Search for the cell housing the specified text and yield its [x, y] center coordinate. 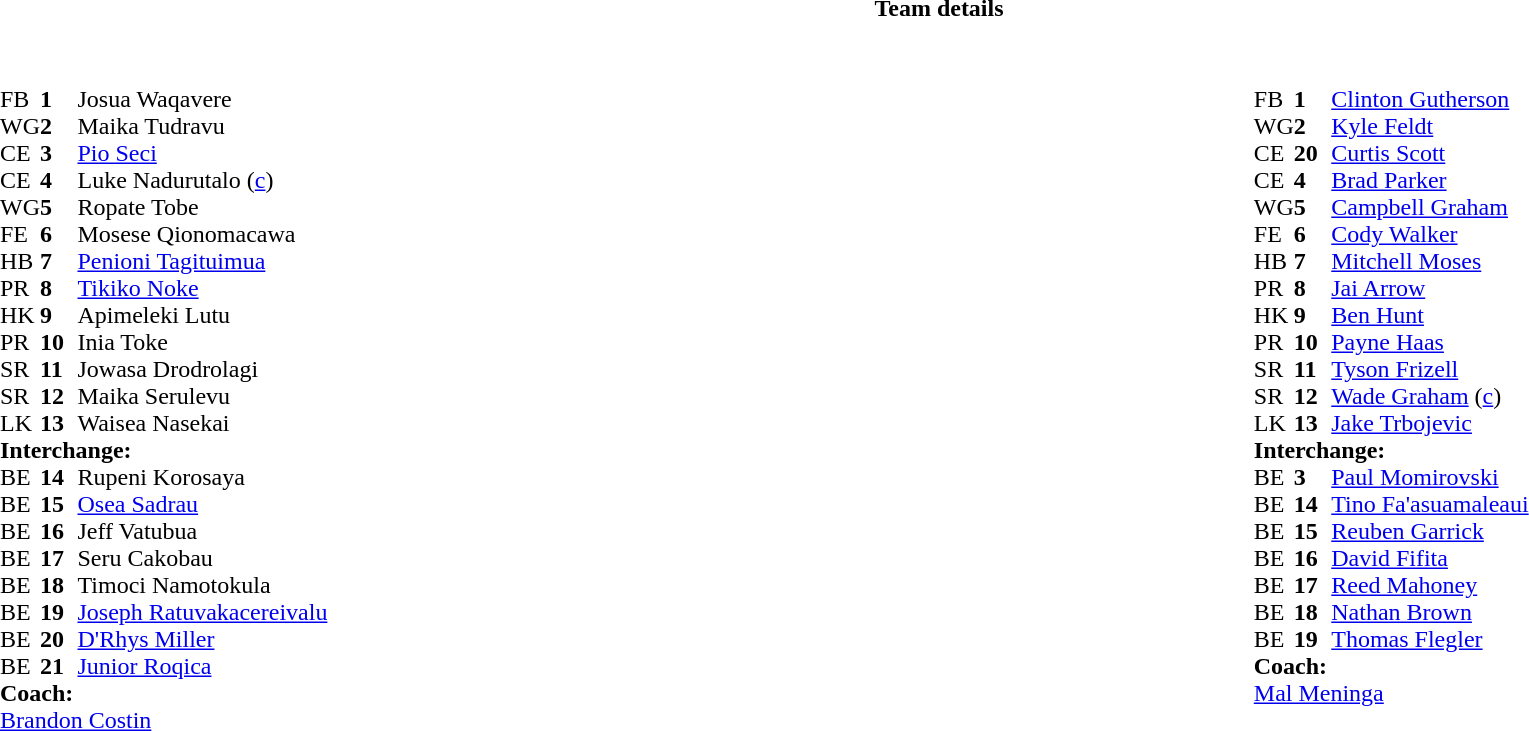
Tino Fa'asuamaleaui [1430, 504]
Junior Roqica [202, 666]
Mitchell Moses [1430, 262]
Ben Hunt [1430, 316]
Cody Walker [1430, 234]
Clinton Gutherson [1430, 100]
David Fifita [1430, 558]
Osea Sadrau [202, 504]
Brad Parker [1430, 180]
Maika Serulevu [202, 396]
Jake Trbojevic [1430, 424]
Curtis Scott [1430, 154]
Tikiko Noke [202, 288]
Apimeleki Lutu [202, 316]
Thomas Flegler [1430, 640]
Jai Arrow [1430, 288]
Tyson Frizell [1430, 370]
Timoci Namotokula [202, 586]
Kyle Feldt [1430, 126]
Wade Graham (c) [1430, 396]
Payne Haas [1430, 342]
Reed Mahoney [1430, 586]
Seru Cakobau [202, 558]
Pio Seci [202, 154]
Maika Tudravu [202, 126]
Jowasa Drodrolagi [202, 370]
Nathan Brown [1430, 612]
Campbell Graham [1430, 208]
21 [59, 666]
Josua Waqavere [202, 100]
Reuben Garrick [1430, 532]
Luke Nadurutalo (c) [202, 180]
Joseph Ratuvakacereivalu [202, 612]
D'Rhys Miller [202, 640]
Jeff Vatubua [202, 532]
Waisea Nasekai [202, 424]
Rupeni Korosaya [202, 478]
Ropate Tobe [202, 208]
Penioni Tagituimua [202, 262]
Mosese Qionomacawa [202, 234]
Inia Toke [202, 342]
Paul Momirovski [1430, 478]
